Find where the given text appears and provide that cell's center as (x, y) coordinate. 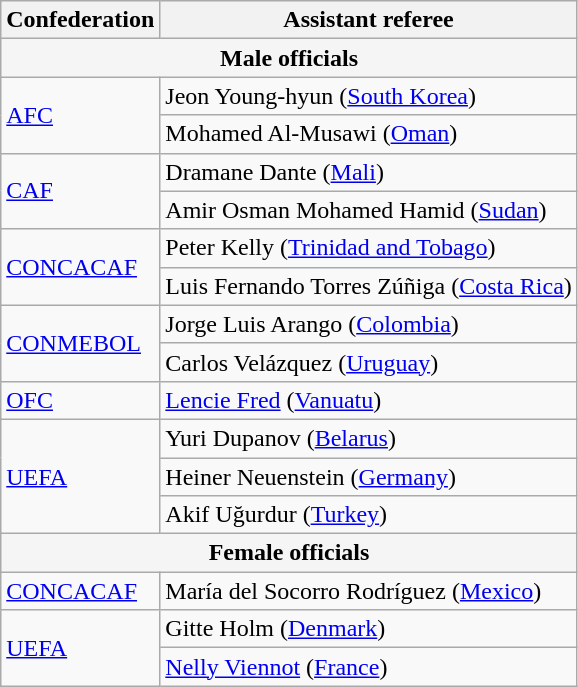
Peter Kelly (Trinidad and Tobago) (369, 248)
Mohamed Al-Musawi (Oman) (369, 134)
Amir Osman Mohamed Hamid (Sudan) (369, 210)
Confederation (80, 20)
Nelly Viennot (France) (369, 667)
María del Socorro Rodríguez (Mexico) (369, 591)
OFC (80, 400)
Male officials (290, 58)
Dramane Dante (Mali) (369, 172)
Gitte Holm (Denmark) (369, 629)
Akif Uğurdur (Turkey) (369, 515)
Jorge Luis Arango (Colombia) (369, 324)
Assistant referee (369, 20)
Lencie Fred (Vanuatu) (369, 400)
AFC (80, 115)
CONMEBOL (80, 343)
Luis Fernando Torres Zúñiga (Costa Rica) (369, 286)
Female officials (290, 553)
Jeon Young-hyun (South Korea) (369, 96)
Heiner Neuenstein (Germany) (369, 477)
Yuri Dupanov (Belarus) (369, 438)
Carlos Velázquez (Uruguay) (369, 362)
CAF (80, 191)
